From the cell containing the given text, extract its center point as [x, y] coordinate. 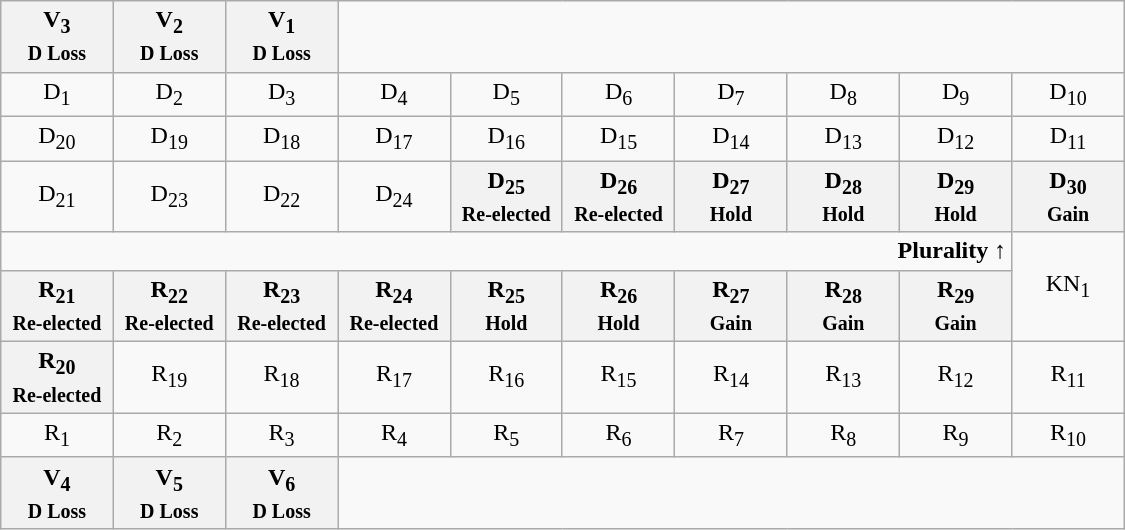
R4 [394, 435]
V4D Loss [57, 492]
R12 [955, 378]
R8 [843, 435]
R11 [1068, 378]
R17 [394, 378]
R16 [506, 378]
D19 [169, 138]
D9 [955, 94]
R7 [731, 435]
R13 [843, 378]
D2 [169, 94]
D7 [731, 94]
R10 [1068, 435]
V6D Loss [281, 492]
D10 [1068, 94]
R5 [506, 435]
R28Gain [843, 306]
D21 [57, 196]
V1D Loss [281, 36]
D17 [394, 138]
R14 [731, 378]
D27Hold [731, 196]
D23 [169, 196]
R9 [955, 435]
R19 [169, 378]
R25Hold [506, 306]
R22Re-elected [169, 306]
D8 [843, 94]
D1 [57, 94]
D6 [618, 94]
D20 [57, 138]
D15 [618, 138]
R18 [281, 378]
D30Gain [1068, 196]
V5D Loss [169, 492]
V2D Loss [169, 36]
V3D Loss [57, 36]
R3 [281, 435]
D24 [394, 196]
D5 [506, 94]
KN1 [1068, 286]
R6 [618, 435]
D26Re-elected [618, 196]
D25Re-elected [506, 196]
R1 [57, 435]
D12 [955, 138]
R15 [618, 378]
R20Re-elected [57, 378]
D18 [281, 138]
D4 [394, 94]
R24Re-elected [394, 306]
D29Hold [955, 196]
R23Re-elected [281, 306]
D22 [281, 196]
R21Re-elected [57, 306]
D11 [1068, 138]
D3 [281, 94]
R26Hold [618, 306]
R27Gain [731, 306]
D28Hold [843, 196]
R29Gain [955, 306]
D14 [731, 138]
Plurality ↑ [506, 251]
D16 [506, 138]
R2 [169, 435]
D13 [843, 138]
